Extract the [X, Y] coordinate from the center of the cell holding the provided text.  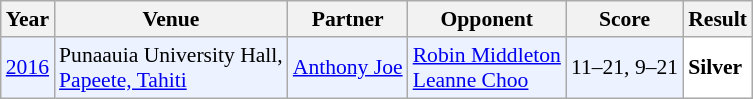
Venue [171, 19]
Silver [718, 68]
2016 [28, 68]
Robin Middleton Leanne Choo [487, 68]
Anthony Joe [348, 68]
Partner [348, 19]
Score [624, 19]
Result [718, 19]
11–21, 9–21 [624, 68]
Opponent [487, 19]
Punaauia University Hall,Papeete, Tahiti [171, 68]
Year [28, 19]
